Return [X, Y] of the center of cell containing provided text 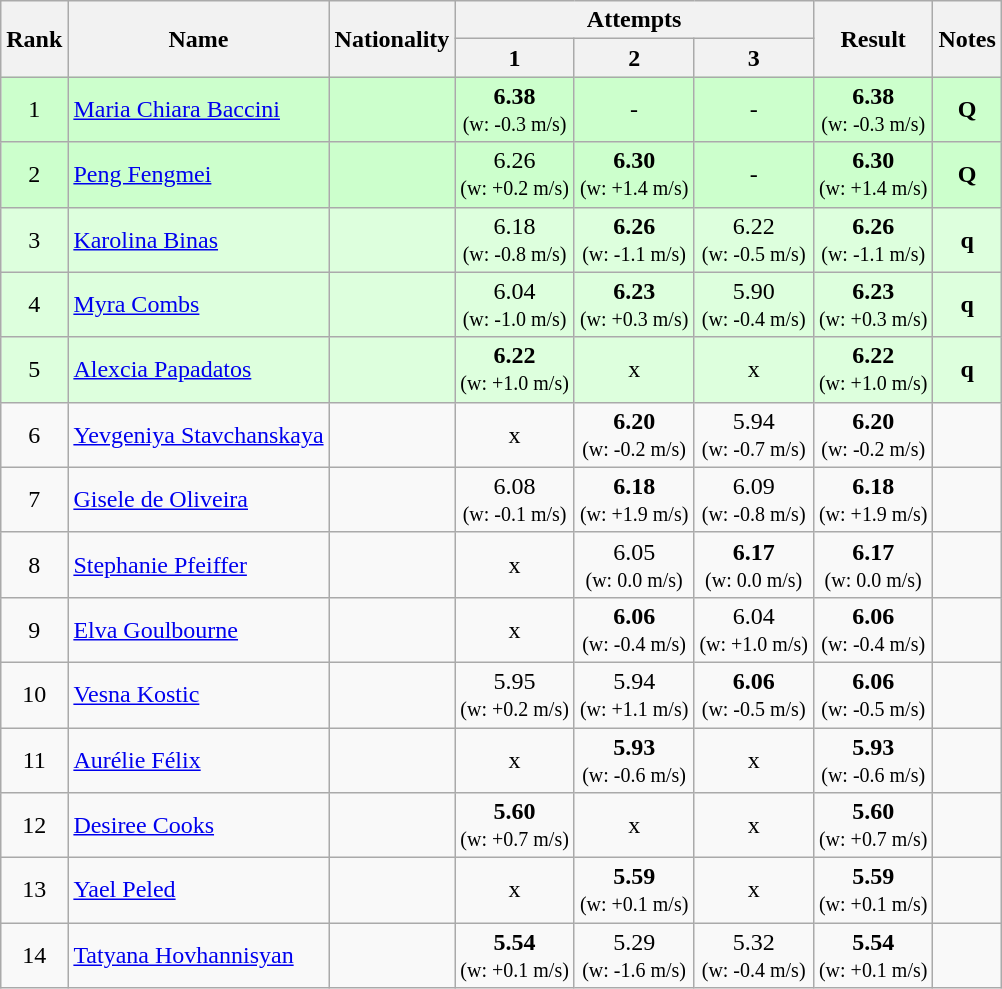
9 [34, 630]
6.23(w: +0.3 m/s) [634, 304]
10 [34, 694]
6.38(w: -0.3 m/s) [515, 110]
Attempts [634, 20]
6.22(w: +1.0 m/s) [515, 370]
5.60(w: +0.7 m/s) [515, 826]
5.54 (w: +0.1 m/s) [873, 956]
5.29(w: -1.6 m/s) [634, 956]
6.06(w: -0.5 m/s) [754, 694]
Name [198, 39]
4 [34, 304]
Elva Goulbourne [198, 630]
6.17 (w: 0.0 m/s) [873, 564]
Alexcia Papadatos [198, 370]
6.26 (w: -1.1 m/s) [873, 240]
6.18(w: -0.8 m/s) [515, 240]
8 [34, 564]
Aurélie Félix [198, 760]
Myra Combs [198, 304]
11 [34, 760]
6.04(w: -1.0 m/s) [515, 304]
6.06 (w: -0.5 m/s) [873, 694]
5.93(w: -0.6 m/s) [634, 760]
6.06(w: -0.4 m/s) [634, 630]
Maria Chiara Baccini [198, 110]
6.09(w: -0.8 m/s) [754, 500]
Notes [967, 39]
6.23 (w: +0.3 m/s) [873, 304]
6 [34, 434]
6.30(w: +1.4 m/s) [634, 174]
Vesna Kostic [198, 694]
5.94(w: +1.1 m/s) [634, 694]
7 [34, 500]
5.54(w: +0.1 m/s) [515, 956]
5.59 (w: +0.1 m/s) [873, 890]
6.18(w: +1.9 m/s) [634, 500]
6.06 (w: -0.4 m/s) [873, 630]
Nationality [392, 39]
6.22 (w: +1.0 m/s) [873, 370]
Stephanie Pfeiffer [198, 564]
5.59(w: +0.1 m/s) [634, 890]
5.93 (w: -0.6 m/s) [873, 760]
6.20 (w: -0.2 m/s) [873, 434]
6.26(w: -1.1 m/s) [634, 240]
6.20(w: -0.2 m/s) [634, 434]
5.94(w: -0.7 m/s) [754, 434]
12 [34, 826]
6.04(w: +1.0 m/s) [754, 630]
5.90(w: -0.4 m/s) [754, 304]
Karolina Binas [198, 240]
14 [34, 956]
5.32(w: -0.4 m/s) [754, 956]
6.17(w: 0.0 m/s) [754, 564]
13 [34, 890]
Rank [34, 39]
6.08(w: -0.1 m/s) [515, 500]
5.60 (w: +0.7 m/s) [873, 826]
6.22(w: -0.5 m/s) [754, 240]
6.30 (w: +1.4 m/s) [873, 174]
5 [34, 370]
6.26(w: +0.2 m/s) [515, 174]
Tatyana Hovhannisyan [198, 956]
6.05(w: 0.0 m/s) [634, 564]
Yevgeniya Stavchanskaya [198, 434]
Yael Peled [198, 890]
Result [873, 39]
6.38 (w: -0.3 m/s) [873, 110]
Desiree Cooks [198, 826]
6.18 (w: +1.9 m/s) [873, 500]
5.95(w: +0.2 m/s) [515, 694]
Peng Fengmei [198, 174]
Gisele de Oliveira [198, 500]
